Provide the (x, y) coordinate of the cell's center where the given text is located.  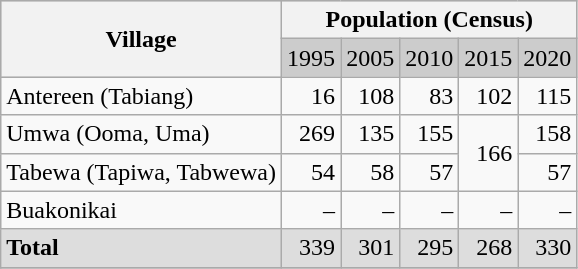
16 (312, 96)
Total (142, 248)
295 (430, 248)
158 (548, 134)
Tabewa (Tapiwa, Tabwewa) (142, 172)
115 (548, 96)
54 (312, 172)
339 (312, 248)
Antereen (Tabiang) (142, 96)
102 (488, 96)
Umwa (Ooma, Uma) (142, 134)
58 (370, 172)
2010 (430, 58)
301 (370, 248)
135 (370, 134)
2020 (548, 58)
1995 (312, 58)
83 (430, 96)
269 (312, 134)
330 (548, 248)
268 (488, 248)
155 (430, 134)
Village (142, 39)
2005 (370, 58)
Buakonikai (142, 210)
108 (370, 96)
Population (Census) (430, 20)
166 (488, 153)
2015 (488, 58)
